Find where the given text appears and provide that cell's center as [x, y] coordinate. 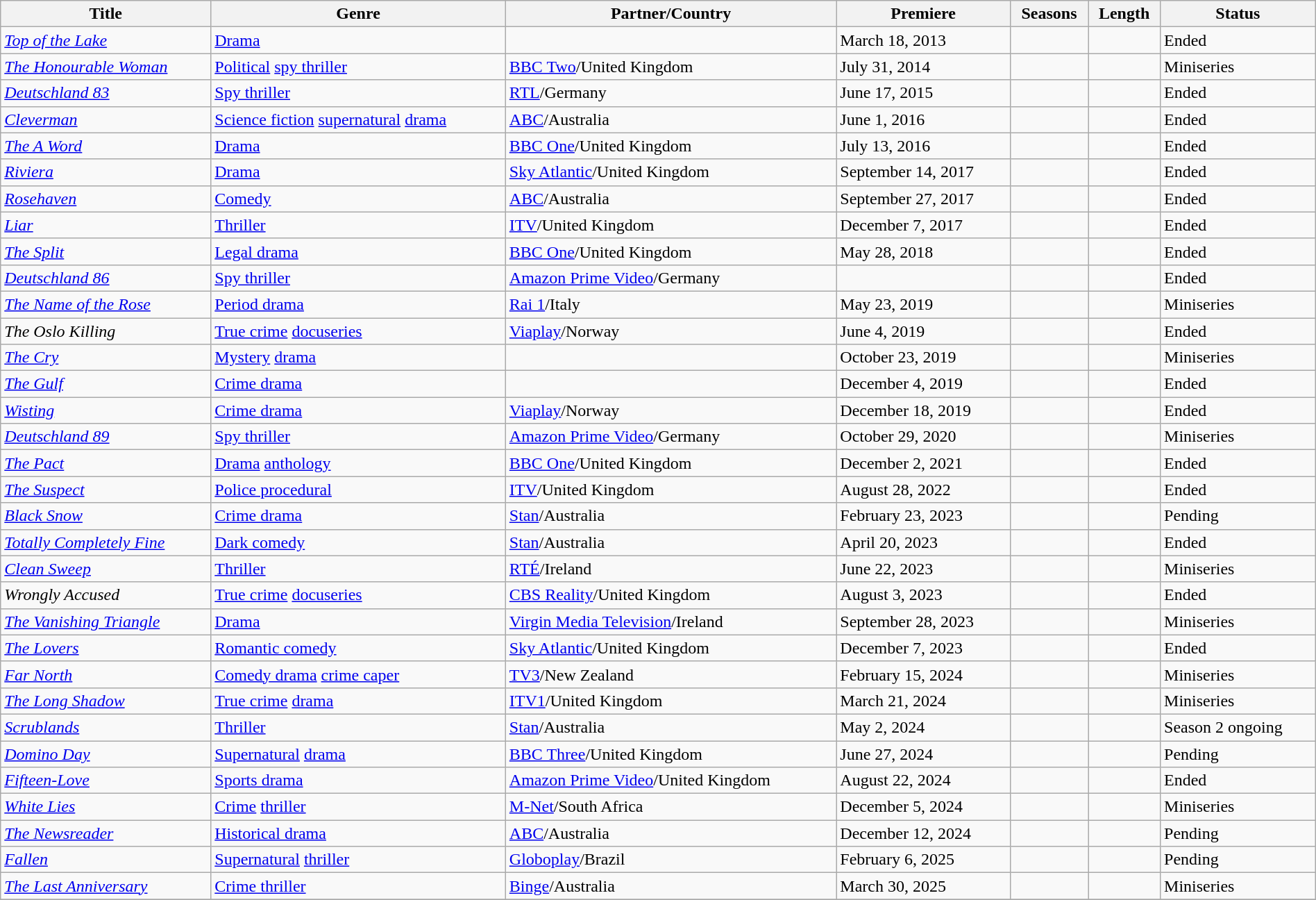
Romantic comedy [358, 648]
June 27, 2024 [923, 753]
February 6, 2025 [923, 860]
September 27, 2017 [923, 199]
Deutschland 89 [106, 437]
May 28, 2018 [923, 251]
Scrublands [106, 727]
Comedy [358, 199]
Liar [106, 225]
Rosehaven [106, 199]
The Newsreader [106, 833]
June 1, 2016 [923, 119]
February 15, 2024 [923, 674]
RTL/Germany [670, 93]
Cleverman [106, 119]
The Cry [106, 358]
The A Word [106, 146]
May 2, 2024 [923, 727]
The Honourable Woman [106, 67]
TV3/New Zealand [670, 674]
RTÉ/Ireland [670, 569]
Deutschland 86 [106, 278]
White Lies [106, 807]
Clean Sweep [106, 569]
April 20, 2023 [923, 542]
The Pact [106, 463]
September 28, 2023 [923, 622]
March 30, 2025 [923, 886]
The Gulf [106, 384]
Drama anthology [358, 463]
True crime drama [358, 701]
Seasons [1049, 14]
The Long Shadow [106, 701]
The Split [106, 251]
Virgin Media Television/Ireland [670, 622]
CBS Reality/United Kingdom [670, 595]
Rai 1/Italy [670, 304]
The Vanishing Triangle [106, 622]
Far North [106, 674]
October 23, 2019 [923, 358]
Legal drama [358, 251]
June 4, 2019 [923, 331]
Mystery drama [358, 358]
The Name of the Rose [106, 304]
October 29, 2020 [923, 437]
Black Snow [106, 516]
Historical drama [358, 833]
Police procedural [358, 490]
Domino Day [106, 753]
Totally Completely Fine [106, 542]
Fallen [106, 860]
July 13, 2016 [923, 146]
August 22, 2024 [923, 781]
BBC Three/United Kingdom [670, 753]
Science fiction supernatural drama [358, 119]
Deutschland 83 [106, 93]
March 21, 2024 [923, 701]
August 3, 2023 [923, 595]
Wrongly Accused [106, 595]
December 5, 2024 [923, 807]
The Oslo Killing [106, 331]
Premiere [923, 14]
Fifteen-Love [106, 781]
Status [1238, 14]
December 7, 2023 [923, 648]
Period drama [358, 304]
Partner/Country [670, 14]
Length [1124, 14]
Title [106, 14]
Top of the Lake [106, 40]
June 22, 2023 [923, 569]
Dark comedy [358, 542]
Genre [358, 14]
Binge/Australia [670, 886]
Political spy thriller [358, 67]
March 18, 2013 [923, 40]
Riviera [106, 172]
December 4, 2019 [923, 384]
December 18, 2019 [923, 410]
February 23, 2023 [923, 516]
The Lovers [106, 648]
BBC Two/United Kingdom [670, 67]
September 14, 2017 [923, 172]
Globoplay/Brazil [670, 860]
June 17, 2015 [923, 93]
The Last Anniversary [106, 886]
Supernatural thriller [358, 860]
December 7, 2017 [923, 225]
Sports drama [358, 781]
July 31, 2014 [923, 67]
ITV1/United Kingdom [670, 701]
December 2, 2021 [923, 463]
Amazon Prime Video/United Kingdom [670, 781]
December 12, 2024 [923, 833]
The Suspect [106, 490]
M-Net/South Africa [670, 807]
Season 2 ongoing [1238, 727]
May 23, 2019 [923, 304]
Comedy drama crime caper [358, 674]
Wisting [106, 410]
August 28, 2022 [923, 490]
Supernatural drama [358, 753]
